Return the [x, y] coordinate for the center point of the cell that contains the specified text.  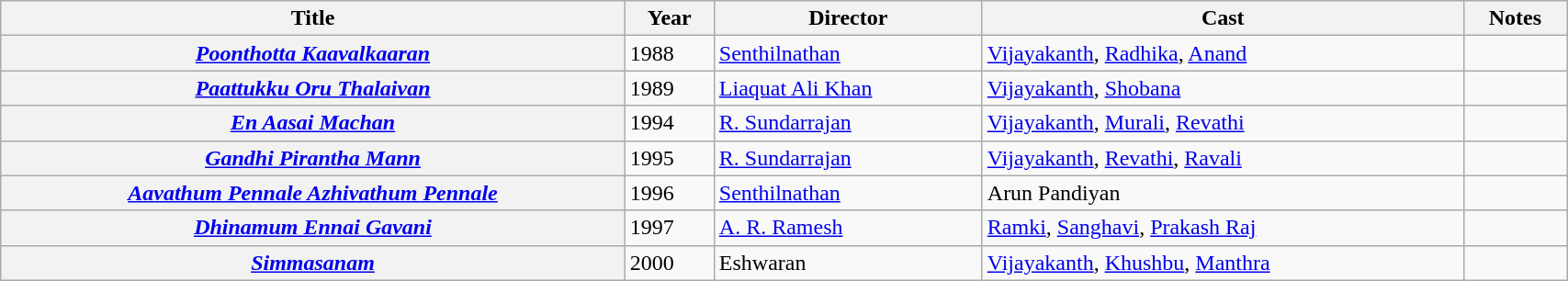
1997 [669, 228]
Eshwaran [848, 263]
Simmasanam [313, 263]
Title [313, 18]
Vijayakanth, Murali, Revathi [1223, 123]
Dhinamum Ennai Gavani [313, 228]
Director [848, 18]
Vijayakanth, Shobana [1223, 88]
Poonthotta Kaavalkaaran [313, 53]
A. R. Ramesh [848, 228]
Cast [1223, 18]
1989 [669, 88]
1994 [669, 123]
En Aasai Machan [313, 123]
1995 [669, 158]
2000 [669, 263]
1996 [669, 193]
Arun Pandiyan [1223, 193]
Ramki, Sanghavi, Prakash Raj [1223, 228]
Paattukku Oru Thalaivan [313, 88]
Aavathum Pennale Azhivathum Pennale [313, 193]
Liaquat Ali Khan [848, 88]
Vijayakanth, Khushbu, Manthra [1223, 263]
Year [669, 18]
Notes [1515, 18]
Vijayakanth, Revathi, Ravali [1223, 158]
1988 [669, 53]
Vijayakanth, Radhika, Anand [1223, 53]
Gandhi Pirantha Mann [313, 158]
